Extract the (x, y) coordinate from the center of the cell holding the provided text.  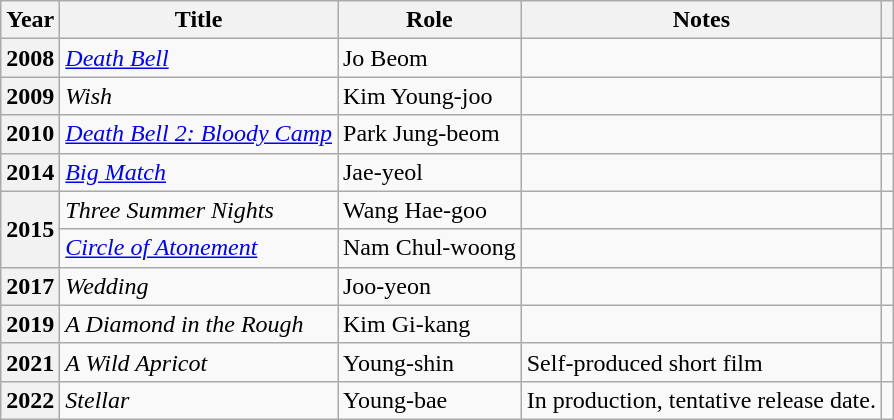
A Diamond in the Rough (199, 324)
2021 (30, 362)
Joo-yeon (430, 286)
Death Bell (199, 58)
A Wild Apricot (199, 362)
Wish (199, 96)
2017 (30, 286)
Self-produced short film (701, 362)
Jae-yeol (430, 172)
Role (430, 20)
In production, tentative release date. (701, 400)
Kim Gi-kang (430, 324)
Three Summer Nights (199, 210)
Nam Chul-woong (430, 248)
2022 (30, 400)
Big Match (199, 172)
Notes (701, 20)
Wedding (199, 286)
Park Jung-beom (430, 134)
Title (199, 20)
Wang Hae-goo (430, 210)
Kim Young-joo (430, 96)
2015 (30, 229)
Stellar (199, 400)
Young-bae (430, 400)
Jo Beom (430, 58)
2009 (30, 96)
Circle of Atonement (199, 248)
2010 (30, 134)
2008 (30, 58)
2014 (30, 172)
2019 (30, 324)
Year (30, 20)
Death Bell 2: Bloody Camp (199, 134)
Young-shin (430, 362)
